Search for the cell housing the specified text and yield its [X, Y] center coordinate. 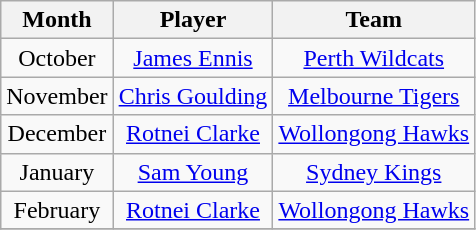
November [57, 96]
Melbourne Tigers [374, 96]
Month [57, 20]
February [57, 210]
James Ennis [193, 58]
Perth Wildcats [374, 58]
Sydney Kings [374, 172]
December [57, 134]
Chris Goulding [193, 96]
January [57, 172]
Team [374, 20]
October [57, 58]
Sam Young [193, 172]
Player [193, 20]
